For the text-containing cell, return its midpoint in (X, Y) coordinate format. 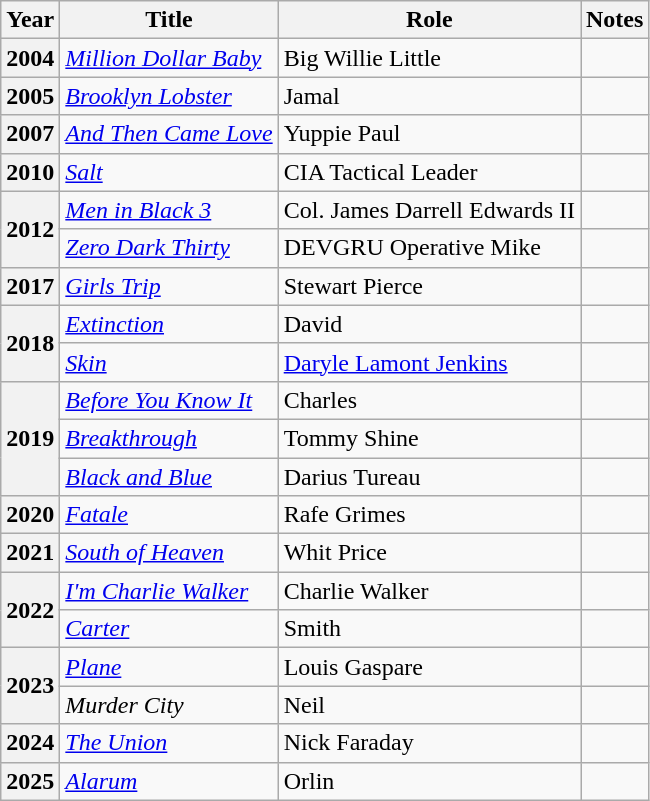
2021 (30, 553)
Brooklyn Lobster (169, 96)
Darius Tureau (429, 477)
Zero Dark Thirty (169, 248)
Skin (169, 362)
Jamal (429, 96)
Before You Know It (169, 400)
Fatale (169, 515)
2020 (30, 515)
Charlie Walker (429, 591)
Col. James Darrell Edwards II (429, 210)
Whit Price (429, 553)
Million Dollar Baby (169, 58)
Smith (429, 629)
Notes (614, 20)
And Then Came Love (169, 134)
Girls Trip (169, 286)
Alarum (169, 781)
2019 (30, 438)
Stewart Pierce (429, 286)
CIA Tactical Leader (429, 172)
Big Willie Little (429, 58)
DEVGRU Operative Mike (429, 248)
Plane (169, 667)
2012 (30, 229)
2007 (30, 134)
2017 (30, 286)
Title (169, 20)
Salt (169, 172)
Role (429, 20)
Carter (169, 629)
2023 (30, 686)
2018 (30, 343)
Louis Gaspare (429, 667)
Neil (429, 705)
Year (30, 20)
Yuppie Paul (429, 134)
2010 (30, 172)
Murder City (169, 705)
Rafe Grimes (429, 515)
Breakthrough (169, 438)
Black and Blue (169, 477)
Daryle Lamont Jenkins (429, 362)
Men in Black 3 (169, 210)
Nick Faraday (429, 743)
2025 (30, 781)
Extinction (169, 324)
Charles (429, 400)
I'm Charlie Walker (169, 591)
2022 (30, 610)
2005 (30, 96)
David (429, 324)
The Union (169, 743)
Orlin (429, 781)
2024 (30, 743)
South of Heaven (169, 553)
2004 (30, 58)
Tommy Shine (429, 438)
